For the text-containing cell, return its midpoint in [X, Y] coordinate format. 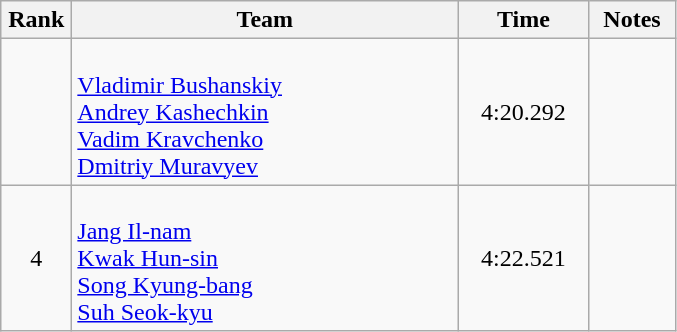
4:20.292 [524, 112]
Jang Il-namKwak Hun-sinSong Kyung-bangSuh Seok-kyu [265, 258]
Rank [36, 20]
Vladimir BushanskiyAndrey KashechkinVadim KravchenkoDmitriy Muravyev [265, 112]
4:22.521 [524, 258]
Time [524, 20]
Team [265, 20]
4 [36, 258]
Notes [632, 20]
